Return [x, y] of the center of cell containing provided text 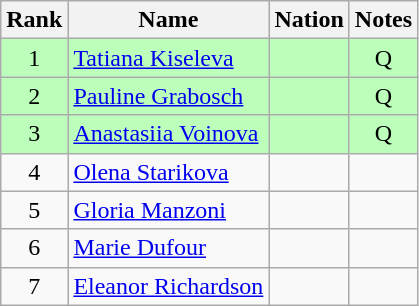
2 [34, 96]
Nation [309, 20]
5 [34, 210]
Marie Dufour [168, 248]
Tatiana Kiseleva [168, 58]
1 [34, 58]
Olena Starikova [168, 172]
Notes [383, 20]
6 [34, 248]
Gloria Manzoni [168, 210]
Name [168, 20]
7 [34, 286]
Anastasiia Voinova [168, 134]
Pauline Grabosch [168, 96]
4 [34, 172]
3 [34, 134]
Eleanor Richardson [168, 286]
Rank [34, 20]
